Extract the [X, Y] coordinate from the center of the cell holding the provided text.  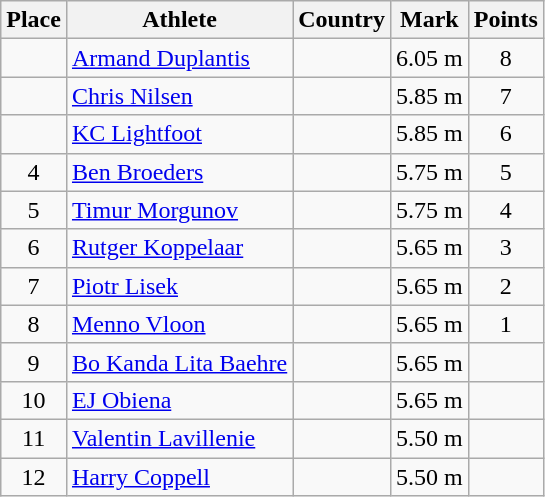
9 [34, 362]
Chris Nilsen [179, 96]
KC Lightfoot [179, 134]
Ben Broeders [179, 172]
Points [506, 20]
10 [34, 400]
Armand Duplantis [179, 58]
Athlete [179, 20]
1 [506, 324]
Harry Coppell [179, 477]
Menno Vloon [179, 324]
EJ Obiena [179, 400]
Place [34, 20]
Piotr Lisek [179, 286]
Bo Kanda Lita Baehre [179, 362]
Mark [429, 20]
Country [342, 20]
11 [34, 438]
12 [34, 477]
Rutger Koppelaar [179, 248]
Valentin Lavillenie [179, 438]
3 [506, 248]
6.05 m [429, 58]
Timur Morgunov [179, 210]
2 [506, 286]
